Capture the cell that displays the provided text and extract its (X, Y) central coordinate. 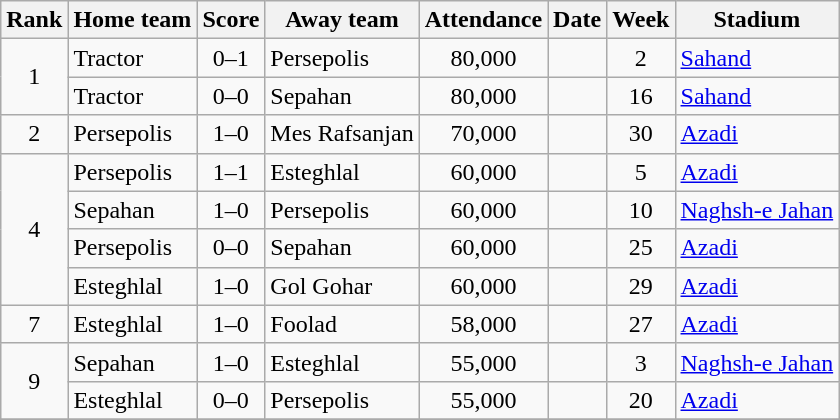
Date (578, 20)
Stadium (757, 20)
4 (34, 229)
58,000 (483, 324)
20 (641, 400)
1 (34, 77)
3 (641, 362)
Attendance (483, 20)
Gol Gohar (342, 286)
Mes Rafsanjan (342, 134)
Away team (342, 20)
Home team (132, 20)
9 (34, 381)
70,000 (483, 134)
30 (641, 134)
29 (641, 286)
Score (231, 20)
25 (641, 248)
0–1 (231, 58)
16 (641, 96)
27 (641, 324)
Rank (34, 20)
7 (34, 324)
10 (641, 210)
5 (641, 172)
1–1 (231, 172)
Week (641, 20)
Foolad (342, 324)
